Pinpoint the cell where the given text exists, returning its (X, Y) midpoint coordinate. 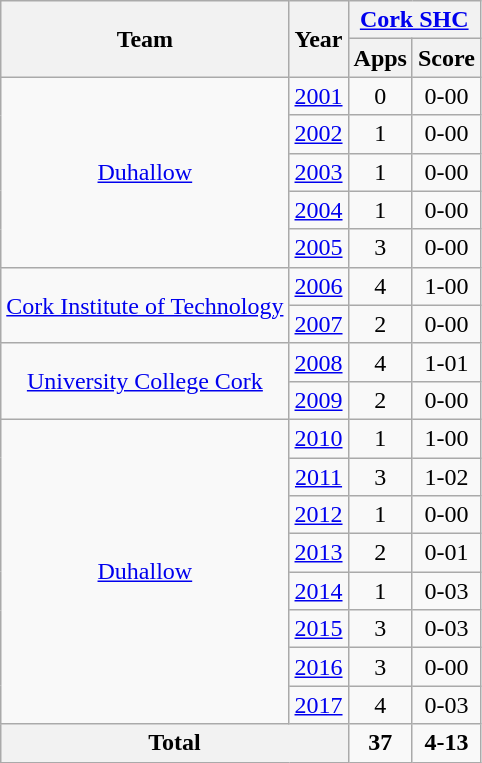
37 (380, 743)
2012 (318, 515)
2004 (318, 210)
2001 (318, 96)
2008 (318, 362)
1-02 (446, 477)
Team (145, 39)
2003 (318, 172)
2007 (318, 324)
Score (446, 58)
2016 (318, 667)
Year (318, 39)
2014 (318, 591)
2005 (318, 248)
4-13 (446, 743)
Total (174, 743)
0-01 (446, 553)
2017 (318, 705)
Cork SHC (414, 20)
2011 (318, 477)
Cork Institute of Technology (145, 305)
2013 (318, 553)
2002 (318, 134)
2015 (318, 629)
2006 (318, 286)
2010 (318, 438)
Apps (380, 58)
2009 (318, 400)
0 (380, 96)
University College Cork (145, 381)
1-01 (446, 362)
